Provide the [x, y] coordinate of the cell's center where the given text is located.  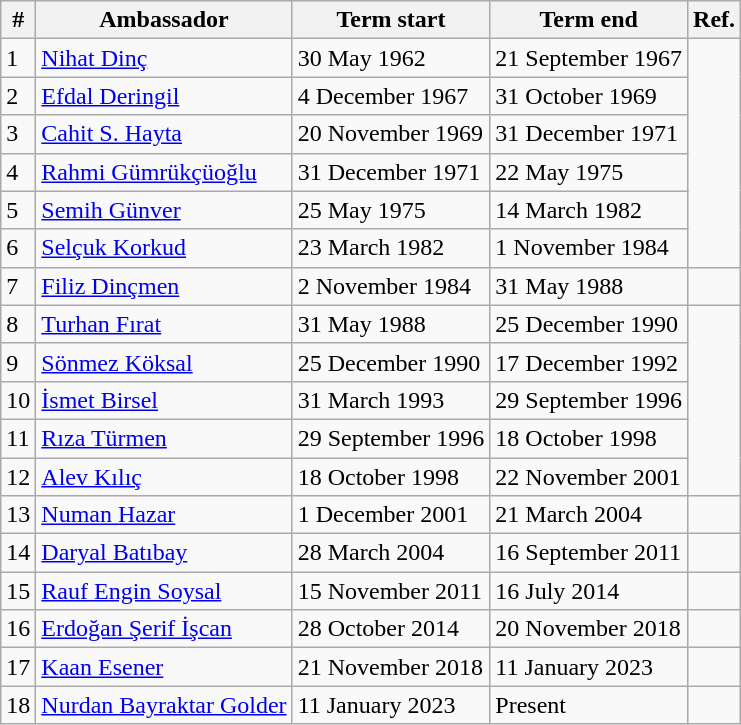
28 March 2004 [391, 553]
1 December 2001 [391, 515]
Cahit S. Hayta [164, 134]
20 November 1969 [391, 134]
3 [18, 134]
Efdal Deringil [164, 96]
28 October 2014 [391, 629]
Rahmi Gümrükçüoğlu [164, 172]
17 December 1992 [589, 362]
2 November 1984 [391, 286]
Term start [391, 20]
21 March 2004 [589, 515]
Erdoğan Şerif İşcan [164, 629]
İsmet Birsel [164, 400]
30 May 1962 [391, 58]
21 November 2018 [391, 667]
Numan Hazar [164, 515]
11 [18, 438]
10 [18, 400]
Semih Günver [164, 210]
Daryal Batıbay [164, 553]
16 September 2011 [589, 553]
Ambassador [164, 20]
Rıza Türmen [164, 438]
Nihat Dinç [164, 58]
1 November 1984 [589, 248]
Present [589, 705]
22 November 2001 [589, 477]
7 [18, 286]
22 May 1975 [589, 172]
Selçuk Korkud [164, 248]
Sönmez Köksal [164, 362]
4 December 1967 [391, 96]
8 [18, 324]
31 March 1993 [391, 400]
20 November 2018 [589, 629]
Term end [589, 20]
# [18, 20]
14 [18, 553]
23 March 1982 [391, 248]
16 July 2014 [589, 591]
Nurdan Bayraktar Golder [164, 705]
2 [18, 96]
31 October 1969 [589, 96]
17 [18, 667]
25 May 1975 [391, 210]
15 [18, 591]
13 [18, 515]
15 November 2011 [391, 591]
14 March 1982 [589, 210]
16 [18, 629]
Turhan Fırat [164, 324]
Kaan Esener [164, 667]
Filiz Dinçmen [164, 286]
5 [18, 210]
21 September 1967 [589, 58]
Rauf Engin Soysal [164, 591]
Alev Kılıç [164, 477]
Ref. [714, 20]
12 [18, 477]
6 [18, 248]
1 [18, 58]
9 [18, 362]
18 [18, 705]
4 [18, 172]
